Identify which cell holds the provided text, then report its (X, Y) central coordinate. 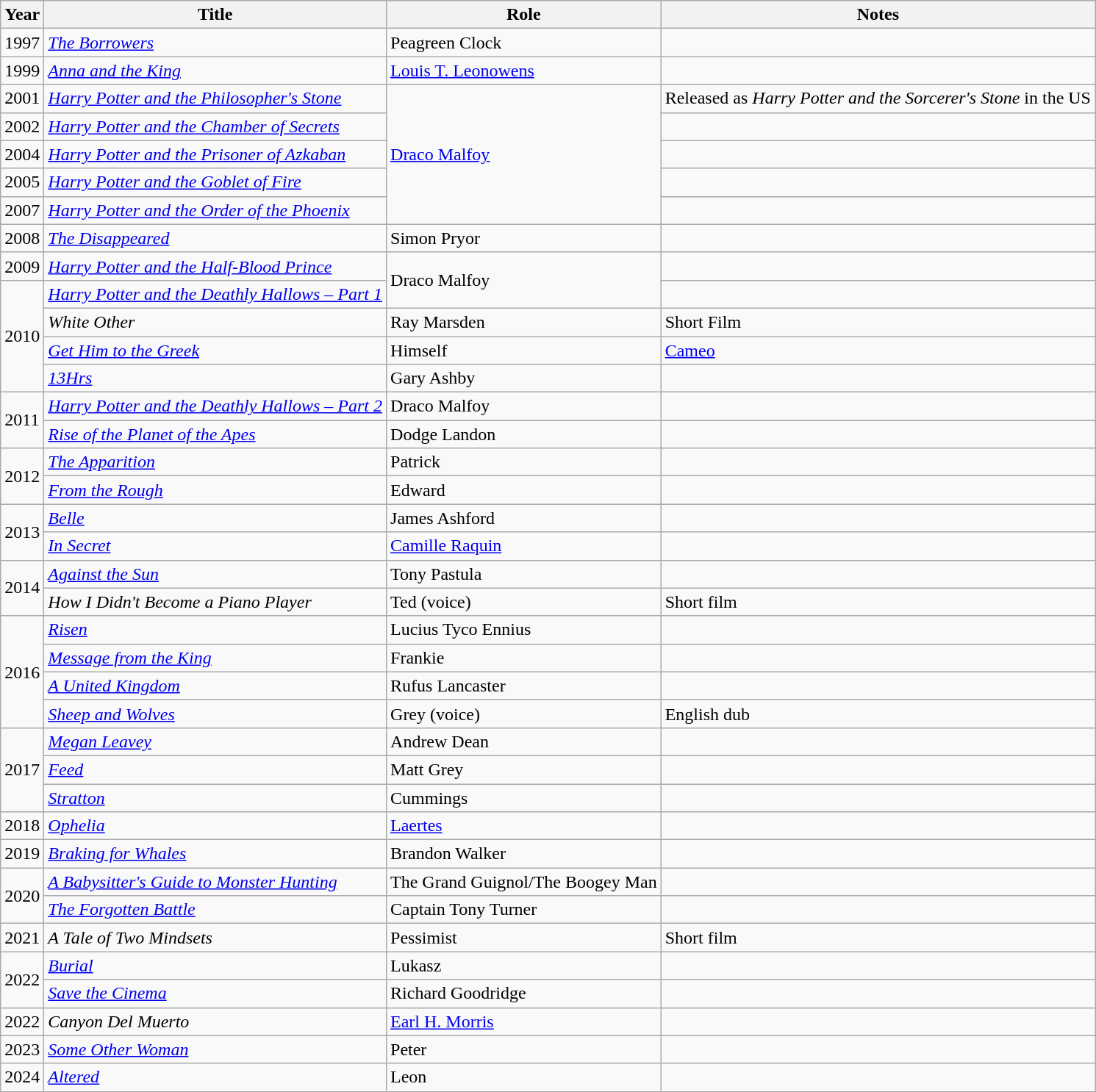
Grey (voice) (524, 714)
2001 (22, 98)
From the Rough (215, 490)
Brandon Walker (524, 854)
Ted (voice) (524, 602)
Harry Potter and the Deathly Hallows – Part 1 (215, 294)
2013 (22, 532)
2016 (22, 672)
Himself (524, 351)
Harry Potter and the Chamber of Secrets (215, 126)
Against the Sun (215, 574)
Role (524, 15)
Pessimist (524, 938)
The Apparition (215, 462)
Harry Potter and the Prisoner of Azkaban (215, 154)
Notes (878, 15)
Dodge Landon (524, 434)
Edward (524, 490)
2023 (22, 1049)
Year (22, 15)
Message from the King (215, 658)
How I Didn't Become a Piano Player (215, 602)
13Hrs (215, 378)
Richard Goodridge (524, 994)
The Disappeared (215, 238)
1999 (22, 71)
2005 (22, 182)
Lucius Tyco Ennius (524, 630)
Harry Potter and the Deathly Hallows – Part 2 (215, 406)
Cameo (878, 351)
English dub (878, 714)
Patrick (524, 462)
Harry Potter and the Order of the Phoenix (215, 210)
Altered (215, 1077)
The Forgotten Battle (215, 910)
2017 (22, 769)
Andrew Dean (524, 741)
Some Other Woman (215, 1049)
2024 (22, 1077)
The Grand Guignol/The Boogey Man (524, 882)
2019 (22, 854)
1997 (22, 43)
Peagreen Clock (524, 43)
Harry Potter and the Goblet of Fire (215, 182)
The Borrowers (215, 43)
Feed (215, 769)
Harry Potter and the Half-Blood Prince (215, 266)
James Ashford (524, 518)
Rufus Lancaster (524, 686)
White Other (215, 322)
2011 (22, 420)
2002 (22, 126)
Cummings (524, 797)
Anna and the King (215, 71)
2021 (22, 938)
Earl H. Morris (524, 1021)
Matt Grey (524, 769)
Captain Tony Turner (524, 910)
A Tale of Two Mindsets (215, 938)
Released as Harry Potter and the Sorcerer's Stone in the US (878, 98)
Megan Leavey (215, 741)
Get Him to the Greek (215, 351)
Braking for Whales (215, 854)
Sheep and Wolves (215, 714)
Leon (524, 1077)
Tony Pastula (524, 574)
Rise of the Planet of the Apes (215, 434)
A Babysitter's Guide to Monster Hunting (215, 882)
Laertes (524, 826)
2014 (22, 588)
2009 (22, 266)
Ophelia (215, 826)
Canyon Del Muerto (215, 1021)
Simon Pryor (524, 238)
Risen (215, 630)
Louis T. Leonowens (524, 71)
Title (215, 15)
2018 (22, 826)
2008 (22, 238)
Save the Cinema (215, 994)
Stratton (215, 797)
Camille Raquin (524, 546)
A United Kingdom (215, 686)
Ray Marsden (524, 322)
2020 (22, 896)
Lukasz (524, 966)
Short Film (878, 322)
Belle (215, 518)
In Secret (215, 546)
2004 (22, 154)
Harry Potter and the Philosopher's Stone (215, 98)
2007 (22, 210)
Burial (215, 966)
Gary Ashby (524, 378)
2010 (22, 336)
2012 (22, 476)
Peter (524, 1049)
Frankie (524, 658)
